Detect which cell encompasses the target text, then output its (X, Y) center coordinate. 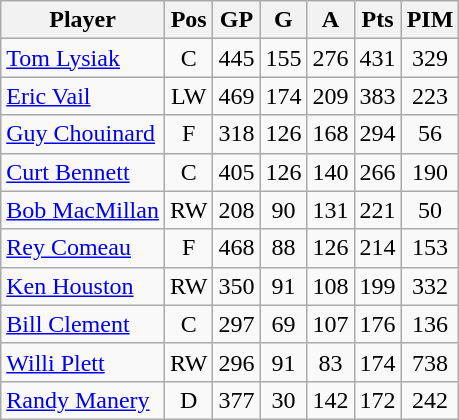
223 (430, 96)
431 (378, 58)
Eric Vail (83, 96)
107 (330, 324)
176 (378, 324)
90 (284, 210)
276 (330, 58)
738 (430, 362)
Bob MacMillan (83, 210)
405 (236, 172)
Player (83, 20)
153 (430, 248)
140 (330, 172)
D (188, 400)
136 (430, 324)
Guy Chouinard (83, 134)
469 (236, 96)
Willi Plett (83, 362)
Tom Lysiak (83, 58)
221 (378, 210)
Curt Bennett (83, 172)
168 (330, 134)
Rey Comeau (83, 248)
332 (430, 286)
445 (236, 58)
318 (236, 134)
Pts (378, 20)
242 (430, 400)
88 (284, 248)
Bill Clement (83, 324)
468 (236, 248)
69 (284, 324)
266 (378, 172)
131 (330, 210)
209 (330, 96)
LW (188, 96)
199 (378, 286)
155 (284, 58)
190 (430, 172)
383 (378, 96)
108 (330, 286)
Ken Houston (83, 286)
83 (330, 362)
A (330, 20)
350 (236, 286)
PIM (430, 20)
208 (236, 210)
297 (236, 324)
30 (284, 400)
G (284, 20)
Pos (188, 20)
172 (378, 400)
56 (430, 134)
214 (378, 248)
GP (236, 20)
142 (330, 400)
377 (236, 400)
50 (430, 210)
329 (430, 58)
296 (236, 362)
Randy Manery (83, 400)
294 (378, 134)
